Output the [X, Y] coordinate of the center of the cell containing the given text.  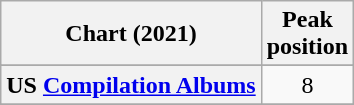
8 [307, 85]
Chart (2021) [131, 34]
US Compilation Albums [131, 85]
Peakposition [307, 34]
